Search for the cell housing the specified text and yield its (x, y) center coordinate. 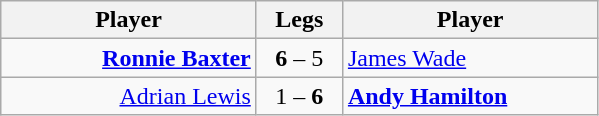
6 – 5 (299, 58)
James Wade (470, 58)
Legs (299, 20)
Adrian Lewis (129, 96)
Ronnie Baxter (129, 58)
1 – 6 (299, 96)
Andy Hamilton (470, 96)
